Return (X, Y) of the center of cell containing provided text 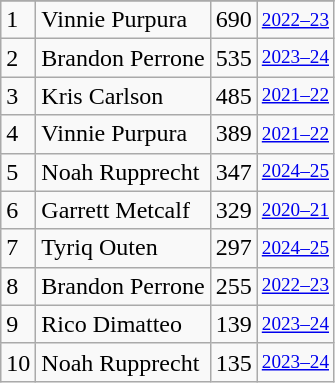
Rico Dimatteo (123, 324)
389 (234, 134)
347 (234, 172)
7 (18, 248)
535 (234, 58)
255 (234, 286)
2020–21 (295, 210)
1 (18, 20)
135 (234, 362)
690 (234, 20)
6 (18, 210)
139 (234, 324)
3 (18, 96)
Tyriq Outen (123, 248)
329 (234, 210)
2 (18, 58)
485 (234, 96)
10 (18, 362)
9 (18, 324)
5 (18, 172)
Garrett Metcalf (123, 210)
Kris Carlson (123, 96)
4 (18, 134)
8 (18, 286)
297 (234, 248)
